For the text-containing cell, return its midpoint in (X, Y) coordinate format. 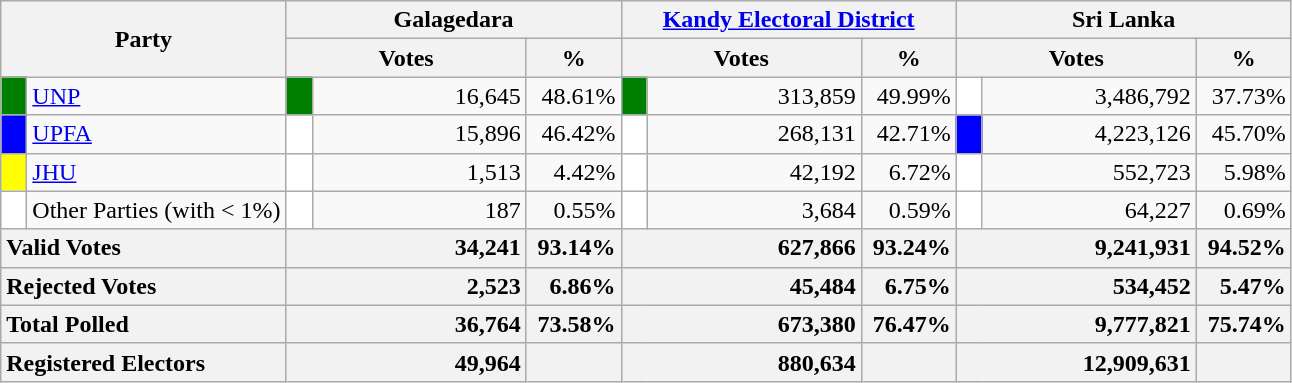
93.14% (574, 248)
9,777,821 (1076, 324)
3,486,792 (1089, 96)
Rejected Votes (144, 286)
534,452 (1076, 286)
76.47% (908, 324)
552,723 (1089, 172)
880,634 (741, 362)
6.72% (908, 172)
42.71% (908, 134)
Party (144, 39)
1,513 (419, 172)
16,645 (419, 96)
36,764 (406, 324)
12,909,631 (1076, 362)
Registered Electors (144, 362)
Sri Lanka (1124, 20)
4.42% (574, 172)
Galagedara (454, 20)
42,192 (754, 172)
6.86% (574, 286)
64,227 (1089, 210)
48.61% (574, 96)
45.70% (1244, 134)
5.98% (1244, 172)
34,241 (406, 248)
Other Parties (with < 1%) (156, 210)
49.99% (908, 96)
3,684 (754, 210)
673,380 (741, 324)
JHU (156, 172)
0.69% (1244, 210)
2,523 (406, 286)
268,131 (754, 134)
9,241,931 (1076, 248)
75.74% (1244, 324)
UNP (156, 96)
Kandy Electoral District (788, 20)
73.58% (574, 324)
Valid Votes (144, 248)
0.55% (574, 210)
4,223,126 (1089, 134)
313,859 (754, 96)
5.47% (1244, 286)
627,866 (741, 248)
15,896 (419, 134)
37.73% (1244, 96)
45,484 (741, 286)
UPFA (156, 134)
93.24% (908, 248)
49,964 (406, 362)
187 (419, 210)
6.75% (908, 286)
0.59% (908, 210)
46.42% (574, 134)
Total Polled (144, 324)
94.52% (1244, 248)
